Output the [X, Y] coordinate of the center of the cell containing the given text.  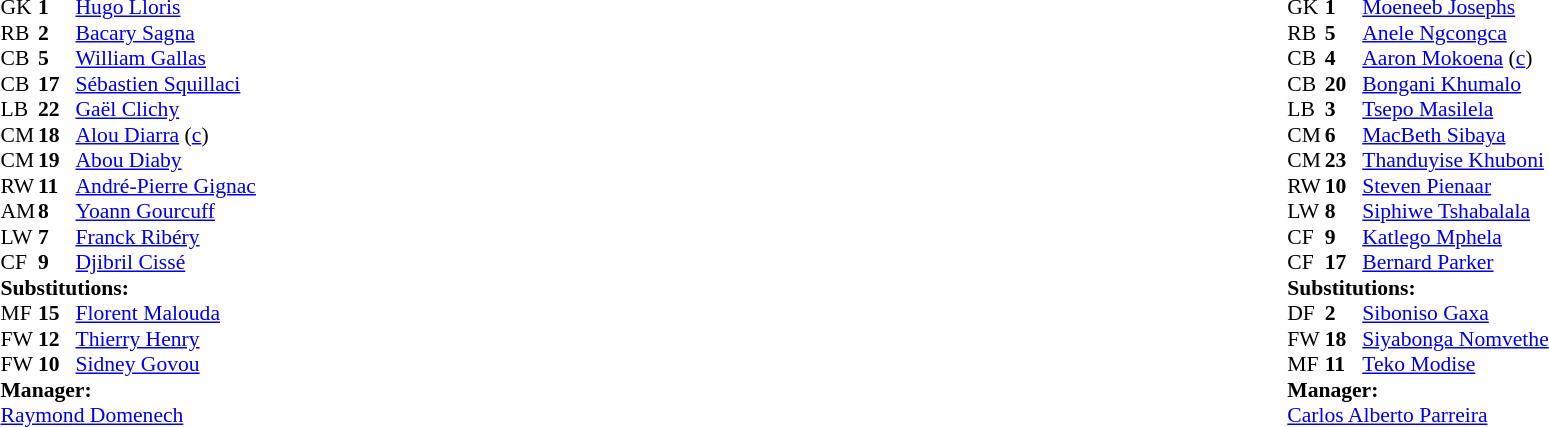
12 [57, 339]
Gaël Clichy [166, 109]
6 [1344, 135]
Aaron Mokoena (c) [1455, 59]
Franck Ribéry [166, 237]
Abou Diaby [166, 161]
Bernard Parker [1455, 263]
Siphiwe Tshabalala [1455, 211]
3 [1344, 109]
4 [1344, 59]
Siboniso Gaxa [1455, 313]
André-Pierre Gignac [166, 186]
Djibril Cissé [166, 263]
Steven Pienaar [1455, 186]
DF [1306, 313]
Tsepo Masilela [1455, 109]
15 [57, 313]
MacBeth Sibaya [1455, 135]
22 [57, 109]
Thierry Henry [166, 339]
Yoann Gourcuff [166, 211]
Sébastien Squillaci [166, 84]
7 [57, 237]
Thanduyise Khuboni [1455, 161]
Sidney Govou [166, 365]
Bongani Khumalo [1455, 84]
Florent Malouda [166, 313]
Teko Modise [1455, 365]
Siyabonga Nomvethe [1455, 339]
Anele Ngcongca [1455, 33]
20 [1344, 84]
Katlego Mphela [1455, 237]
19 [57, 161]
Alou Diarra (c) [166, 135]
23 [1344, 161]
William Gallas [166, 59]
Bacary Sagna [166, 33]
AM [19, 211]
